Pinpoint the cell where the given text exists, returning its (x, y) midpoint coordinate. 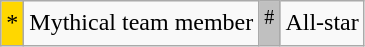
# (270, 24)
* (12, 24)
All-star (322, 24)
Mythical team member (142, 24)
